Output the (X, Y) coordinate of the center of the cell containing the given text.  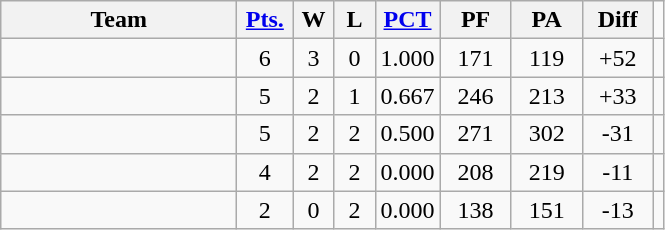
1.000 (408, 58)
171 (476, 58)
L (354, 20)
138 (476, 210)
+52 (618, 58)
Pts. (265, 20)
+33 (618, 96)
0.667 (408, 96)
208 (476, 172)
6 (265, 58)
0.500 (408, 134)
1 (354, 96)
151 (546, 210)
PF (476, 20)
Diff (618, 20)
-31 (618, 134)
119 (546, 58)
PA (546, 20)
219 (546, 172)
213 (546, 96)
-11 (618, 172)
PCT (408, 20)
271 (476, 134)
Team (119, 20)
302 (546, 134)
246 (476, 96)
W (314, 20)
-13 (618, 210)
4 (265, 172)
3 (314, 58)
